From the cell containing the given text, extract its center point as (X, Y) coordinate. 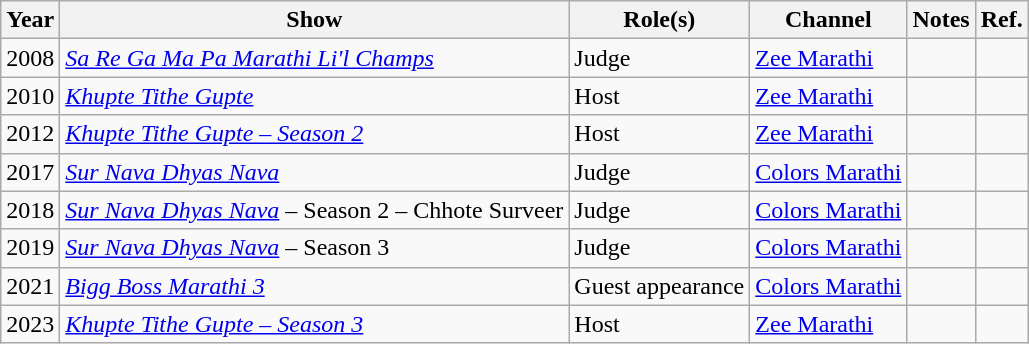
2019 (30, 248)
Notes (941, 20)
Sur Nava Dhyas Nava – Season 2 – Chhote Surveer (314, 210)
Year (30, 20)
2018 (30, 210)
2012 (30, 134)
Role(s) (660, 20)
Bigg Boss Marathi 3 (314, 286)
Sa Re Ga Ma Pa Marathi Li'l Champs (314, 58)
Khupte Tithe Gupte – Season 2 (314, 134)
Guest appearance (660, 286)
Khupte Tithe Gupte (314, 96)
2023 (30, 324)
2008 (30, 58)
Khupte Tithe Gupte – Season 3 (314, 324)
2017 (30, 172)
2021 (30, 286)
Ref. (1002, 20)
Sur Nava Dhyas Nava (314, 172)
2010 (30, 96)
Sur Nava Dhyas Nava – Season 3 (314, 248)
Show (314, 20)
Channel (828, 20)
